Locate the cell with the specified text and output its (x, y) center coordinate. 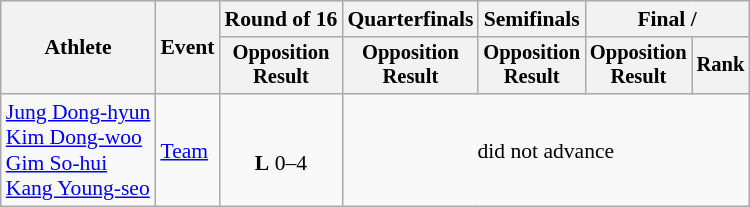
Rank (721, 66)
did not advance (546, 150)
Quarterfinals (410, 19)
Jung Dong-hyunKim Dong-wooGim So-huiKang Young-seo (78, 150)
Event (187, 48)
Team (187, 150)
Athlete (78, 48)
Final / (667, 19)
Semifinals (532, 19)
L 0–4 (280, 150)
Round of 16 (280, 19)
